Capture the cell that displays the provided text and extract its [x, y] central coordinate. 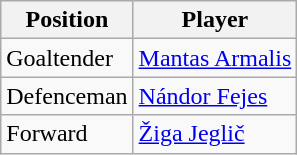
Player [215, 20]
Defenceman [67, 96]
Goaltender [67, 58]
Forward [67, 134]
Žiga Jeglič [215, 134]
Mantas Armalis [215, 58]
Nándor Fejes [215, 96]
Position [67, 20]
